Detect which cell encompasses the target text, then output its [x, y] center coordinate. 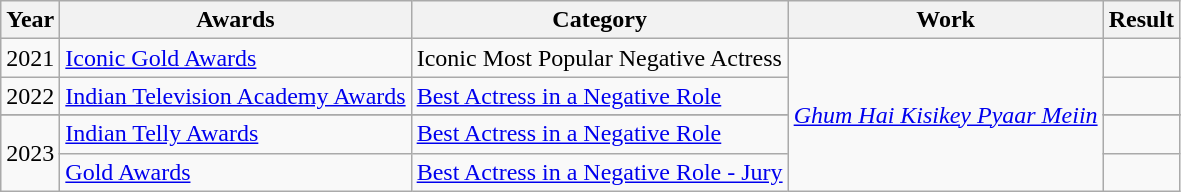
Work [946, 20]
2023 [30, 153]
Category [600, 20]
2022 [30, 96]
Result [1141, 20]
Year [30, 20]
2021 [30, 58]
Iconic Most Popular Negative Actress [600, 58]
Indian Television Academy Awards [236, 96]
Ghum Hai Kisikey Pyaar Meiin [946, 115]
Iconic Gold Awards [236, 58]
Best Actress in a Negative Role - Jury [600, 172]
Awards [236, 20]
Gold Awards [236, 172]
Indian Telly Awards [236, 134]
